Extract the (X, Y) coordinate from the center of the cell holding the provided text.  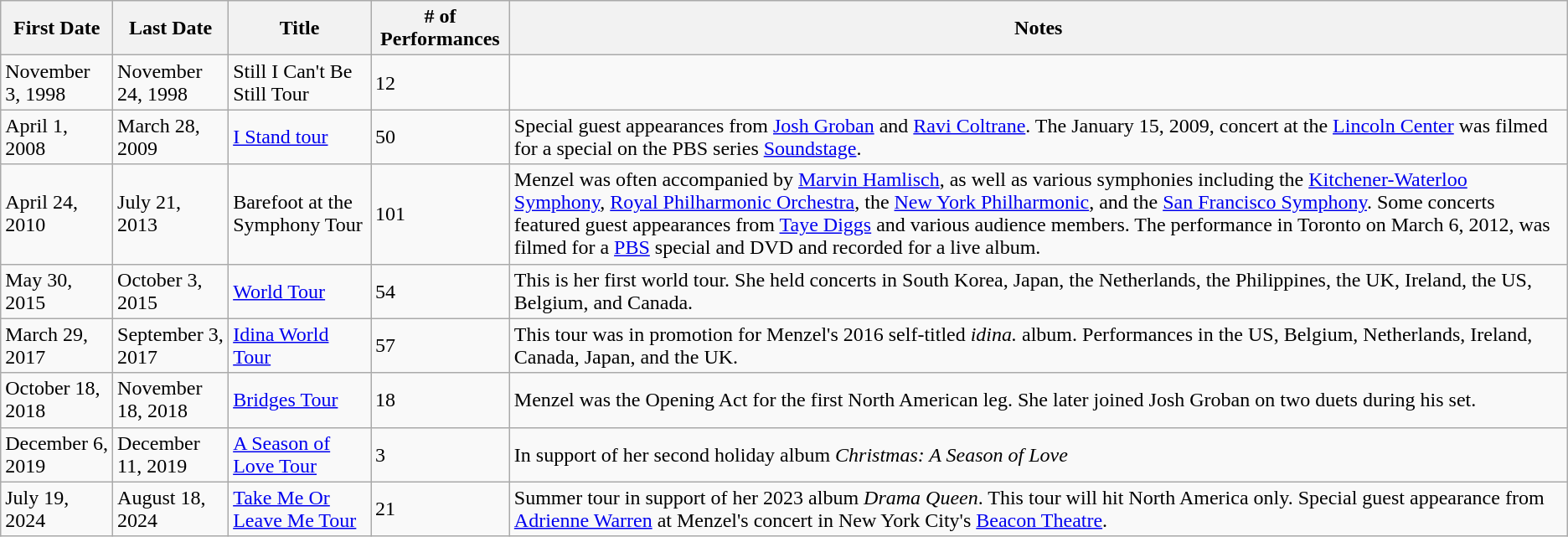
November 24, 1998 (171, 82)
A Season of Love Tour (300, 454)
Title (300, 28)
November 18, 2018 (171, 400)
April 24, 2010 (57, 214)
3 (441, 454)
54 (441, 292)
Still I Can't Be Still Tour (300, 82)
In support of her second holiday album Christmas: A Season of Love (1039, 454)
December 11, 2019 (171, 454)
Idina World Tour (300, 345)
March 28, 2009 (171, 137)
World Tour (300, 292)
December 6, 2019 (57, 454)
18 (441, 400)
Last Date (171, 28)
57 (441, 345)
March 29, 2017 (57, 345)
July 21, 2013 (171, 214)
September 3, 2017 (171, 345)
Menzel was the Opening Act for the first North American leg. She later joined Josh Groban on two duets during his set. (1039, 400)
Take Me Or Leave Me Tour (300, 509)
April 1, 2008 (57, 137)
November 3, 1998 (57, 82)
Bridges Tour (300, 400)
101 (441, 214)
# of Performances (441, 28)
May 30, 2015 (57, 292)
Barefoot at the Symphony Tour (300, 214)
I Stand tour (300, 137)
12 (441, 82)
July 19, 2024 (57, 509)
Notes (1039, 28)
50 (441, 137)
October 18, 2018 (57, 400)
First Date (57, 28)
August 18, 2024 (171, 509)
21 (441, 509)
October 3, 2015 (171, 292)
